Locate the cell with the specified text and output its (x, y) center coordinate. 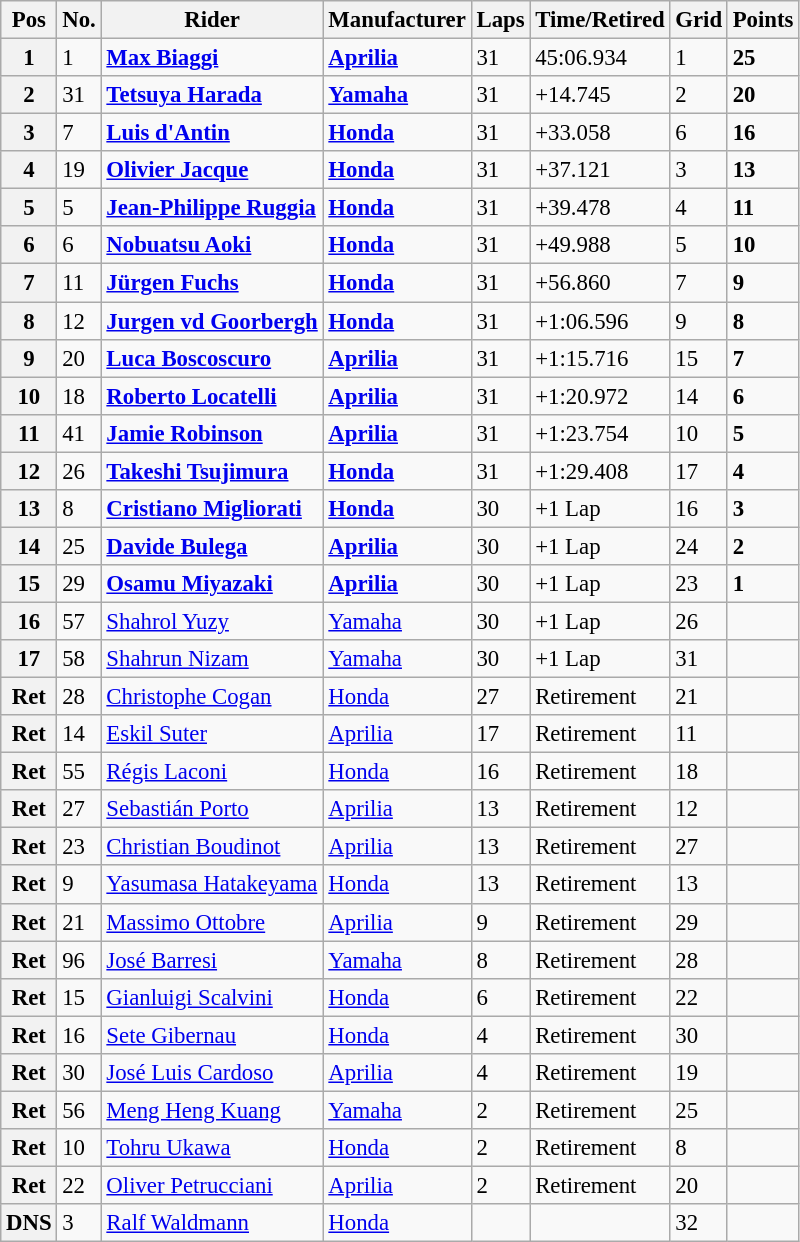
Christophe Cogan (212, 697)
58 (79, 659)
Grid (698, 20)
Régis Laconi (212, 772)
Laps (500, 20)
+56.860 (600, 283)
Pos (29, 20)
Takeshi Tsujimura (212, 471)
57 (79, 621)
Tetsuya Harada (212, 95)
Points (762, 20)
+37.121 (600, 170)
Jurgen vd Goorbergh (212, 321)
+1:06.596 (600, 321)
Davide Bulega (212, 546)
Shahrol Yuzy (212, 621)
Sebastián Porto (212, 809)
José Barresi (212, 960)
Luis d'Antin (212, 133)
Meng Heng Kuang (212, 1110)
Gianluigi Scalvini (212, 997)
Jamie Robinson (212, 433)
Jean-Philippe Ruggia (212, 208)
96 (79, 960)
Ralf Waldmann (212, 1223)
55 (79, 772)
Roberto Locatelli (212, 396)
+1:20.972 (600, 396)
Jürgen Fuchs (212, 283)
32 (698, 1223)
Osamu Miyazaki (212, 584)
Yasumasa Hatakeyama (212, 885)
Olivier Jacque (212, 170)
45:06.934 (600, 58)
+14.745 (600, 95)
Time/Retired (600, 20)
+1:23.754 (600, 433)
Sete Gibernau (212, 1035)
Shahrun Nizam (212, 659)
No. (79, 20)
56 (79, 1110)
DNS (29, 1223)
Manufacturer (397, 20)
Massimo Ottobre (212, 922)
+1:29.408 (600, 471)
41 (79, 433)
José Luis Cardoso (212, 1073)
Oliver Petrucciani (212, 1185)
Cristiano Migliorati (212, 509)
Rider (212, 20)
Nobuatsu Aoki (212, 245)
+33.058 (600, 133)
+1:15.716 (600, 358)
+39.478 (600, 208)
Max Biaggi (212, 58)
+49.988 (600, 245)
Christian Boudinot (212, 847)
Eskil Suter (212, 734)
Luca Boscoscuro (212, 358)
24 (698, 546)
Tohru Ukawa (212, 1148)
